Identify which cell holds the provided text, then report its [x, y] central coordinate. 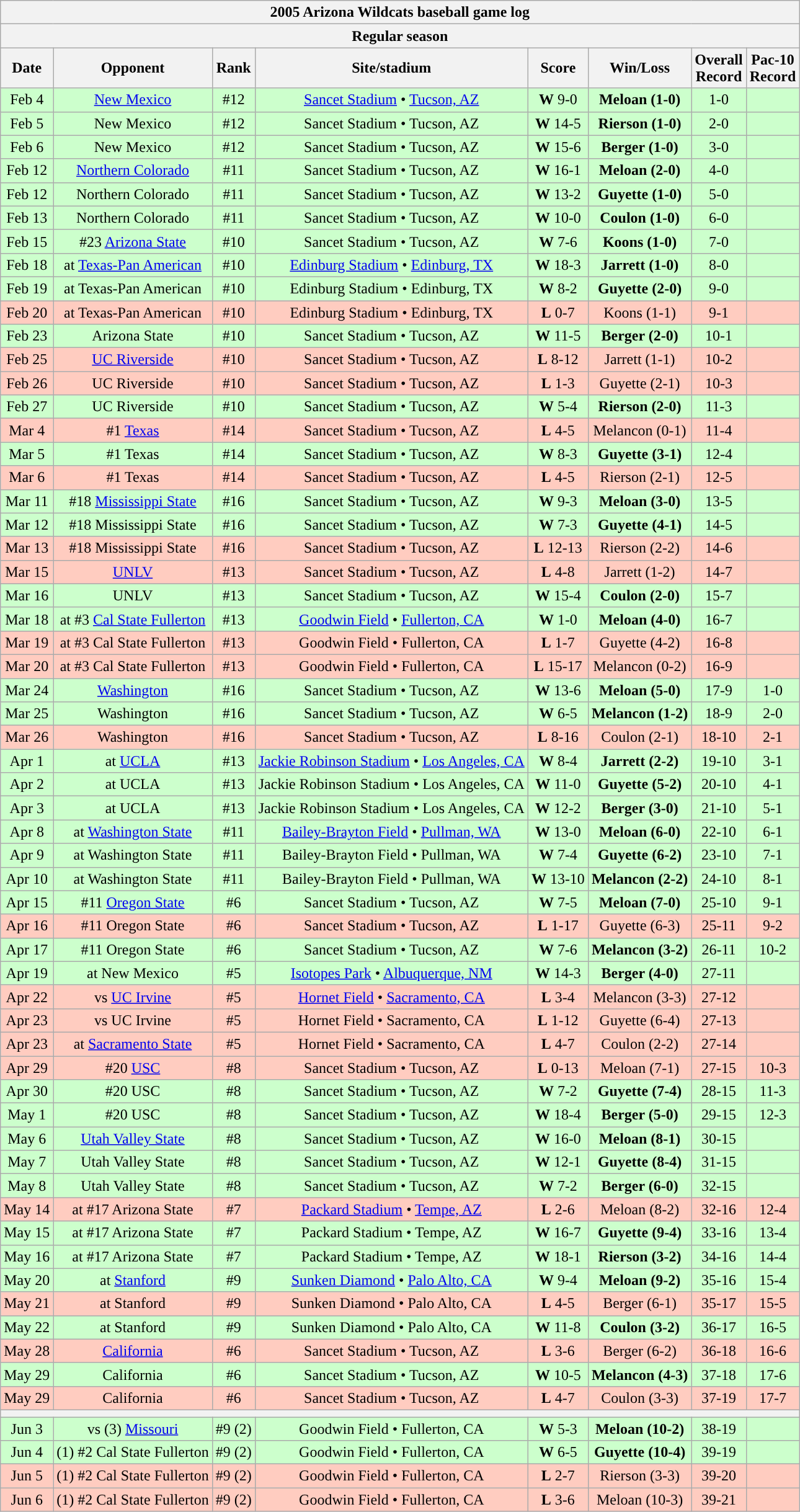
17-9 [719, 690]
Guyette (2-0) [639, 288]
36-18 [719, 1351]
Apr 9 [27, 855]
May 16 [27, 1256]
L 8-16 [558, 737]
Apr 17 [27, 949]
14-5 [719, 525]
Mar 4 [27, 430]
at New Mexico [133, 973]
W 18-3 [558, 265]
Meloan (8-2) [639, 1209]
Meloan (10-3) [639, 1500]
5-0 [719, 194]
Berger (1-0) [639, 147]
L 2-7 [558, 1476]
15-7 [719, 595]
W 14-3 [558, 973]
W 15-4 [558, 595]
Feb 27 [27, 407]
W 11-0 [558, 785]
Apr 10 [27, 879]
L 0-13 [558, 1067]
25-10 [719, 902]
Mar 25 [27, 714]
2-1 [773, 737]
33-16 [719, 1233]
17-7 [773, 1398]
8-1 [773, 879]
Meloan (10-2) [639, 1428]
Mar 13 [27, 548]
Melancon (0-1) [639, 430]
Apr 2 [27, 785]
Meloan (3-0) [639, 501]
Apr 22 [27, 997]
Feb 20 [27, 312]
May 21 [27, 1304]
Jarrett (1-2) [639, 572]
Coulon (3-3) [639, 1398]
W 16-7 [558, 1233]
3-1 [773, 761]
30-15 [719, 1139]
Rierson (3-3) [639, 1476]
18-9 [719, 714]
May 15 [27, 1233]
L 12-13 [558, 548]
W 11-8 [558, 1327]
Guyette (1-0) [639, 194]
Melancon (3-3) [639, 997]
Site/stadium [391, 68]
Feb 13 [27, 218]
Feb 15 [27, 241]
Mar 19 [27, 643]
Rierson (3-2) [639, 1256]
Apr 29 [27, 1067]
14-6 [719, 548]
20-10 [719, 785]
Mar 11 [27, 501]
21-10 [719, 808]
W 1-0 [558, 619]
Meloan (7-0) [639, 902]
Rierson (2-2) [639, 548]
May 14 [27, 1209]
Guyette (4-1) [639, 525]
Mar 12 [27, 525]
Apr 19 [27, 973]
Feb 6 [27, 147]
Meloan (8-1) [639, 1139]
May 1 [27, 1115]
Apr 3 [27, 808]
L 0-7 [558, 312]
W 14-5 [558, 123]
Koons (1-0) [639, 241]
16-7 [719, 619]
May 8 [27, 1186]
Coulon (2-0) [639, 595]
Arizona State [133, 336]
Mar 18 [27, 619]
11-4 [719, 430]
16-6 [773, 1351]
W 15-6 [558, 147]
39-21 [719, 1500]
12-5 [719, 478]
34-16 [719, 1256]
32-15 [719, 1186]
Apr 16 [27, 926]
10-1 [719, 336]
9-0 [719, 288]
19-10 [719, 761]
Apr 8 [27, 832]
Isotopes Park • Albuquerque, NM [391, 973]
Feb 5 [27, 123]
Meloan (9-2) [639, 1280]
35-17 [719, 1304]
May 22 [27, 1327]
Date [27, 68]
24-10 [719, 879]
Mar 5 [27, 454]
vs (3) Missouri [133, 1428]
Berger (3-0) [639, 808]
OverallRecord [719, 68]
31-15 [719, 1162]
Guyette (6-4) [639, 1020]
Pac-10Record [773, 68]
4-0 [719, 171]
Jun 5 [27, 1476]
Berger (2-0) [639, 336]
26-11 [719, 949]
Apr 15 [27, 902]
Feb 23 [27, 336]
Guyette (8-4) [639, 1162]
Coulon (3-2) [639, 1327]
Rierson (2-1) [639, 478]
W 9-3 [558, 501]
W 12-2 [558, 808]
28-15 [719, 1092]
13-5 [719, 501]
W 16-1 [558, 171]
Jarrett (1-1) [639, 360]
17-6 [773, 1374]
Meloan (7-1) [639, 1067]
W 12-1 [558, 1162]
L 1-17 [558, 926]
Mar 20 [27, 666]
L 15-17 [558, 666]
Meloan (5-0) [639, 690]
L 3-4 [558, 997]
W 8-3 [558, 454]
Meloan (1-0) [639, 100]
Jun 6 [27, 1500]
W 8-4 [558, 761]
Mar 24 [27, 690]
May 20 [27, 1280]
38-19 [719, 1428]
Jun 4 [27, 1452]
W 5-3 [558, 1428]
L 8-12 [558, 360]
Regular season [400, 36]
W 18-4 [558, 1115]
W 11-5 [558, 336]
W 13-10 [558, 879]
Melancon (1-2) [639, 714]
27-14 [719, 1044]
L 4-8 [558, 572]
16-9 [719, 666]
Coulon (2-1) [639, 737]
18-10 [719, 737]
Win/Loss [639, 68]
Mar 6 [27, 478]
Berger (6-0) [639, 1186]
Jarrett (1-0) [639, 265]
25-11 [719, 926]
14-4 [773, 1256]
29-15 [719, 1115]
12-3 [773, 1115]
Rierson (2-0) [639, 407]
6-0 [719, 218]
Melancon (4-3) [639, 1374]
9-2 [773, 926]
Mar 26 [27, 737]
37-18 [719, 1374]
5-1 [773, 808]
Mar 16 [27, 595]
W 16-0 [558, 1139]
7-0 [719, 241]
23-10 [719, 855]
L 1-7 [558, 643]
Meloan (6-0) [639, 832]
W 13-0 [558, 832]
Opponent [133, 68]
27-13 [719, 1020]
27-11 [719, 973]
at Sacramento State [133, 1044]
16-8 [719, 643]
Coulon (2-2) [639, 1044]
15-4 [773, 1280]
Rank [233, 68]
W 10-5 [558, 1374]
15-5 [773, 1304]
L 1-12 [558, 1020]
Guyette (10-4) [639, 1452]
4-1 [773, 785]
Feb 19 [27, 288]
W 7-4 [558, 855]
Mar 15 [27, 572]
3-0 [719, 147]
37-19 [719, 1398]
36-17 [719, 1327]
32-16 [719, 1209]
W 9-4 [558, 1280]
Meloan (2-0) [639, 171]
Guyette (3-1) [639, 454]
Rierson (1-0) [639, 123]
Score [558, 68]
Berger (6-2) [639, 1351]
May 7 [27, 1162]
Jun 3 [27, 1428]
Feb 25 [27, 360]
May 6 [27, 1139]
Feb 4 [27, 100]
Berger (5-0) [639, 1115]
W 5-4 [558, 407]
Meloan (4-0) [639, 619]
39-19 [719, 1452]
Koons (1-1) [639, 312]
39-20 [719, 1476]
Berger (4-0) [639, 973]
35-16 [719, 1280]
Feb 26 [27, 383]
Berger (6-1) [639, 1304]
W 10-0 [558, 218]
Melancon (0-2) [639, 666]
L 1-3 [558, 383]
7-1 [773, 855]
Melancon (2-2) [639, 879]
Guyette (5-2) [639, 785]
May 28 [27, 1351]
W 13-6 [558, 690]
2005 Arizona Wildcats baseball game log [400, 12]
Coulon (1-0) [639, 218]
Guyette (4-2) [639, 643]
Melancon (3-2) [639, 949]
27-12 [719, 997]
W 13-2 [558, 194]
W 7-3 [558, 525]
#23 Arizona State [133, 241]
16-5 [773, 1327]
L 2-6 [558, 1209]
13-4 [773, 1233]
8-0 [719, 265]
W 7-5 [558, 902]
Apr 1 [27, 761]
14-7 [719, 572]
W 18-1 [558, 1256]
Jarrett (2-2) [639, 761]
Guyette (6-3) [639, 926]
Guyette (6-2) [639, 855]
Feb 18 [27, 265]
22-10 [719, 832]
W 9-0 [558, 100]
Guyette (2-1) [639, 383]
W 8-2 [558, 288]
6-1 [773, 832]
Apr 30 [27, 1092]
Guyette (9-4) [639, 1233]
27-15 [719, 1067]
Guyette (7-4) [639, 1092]
